Extract the (X, Y) coordinate from the center of the cell holding the provided text.  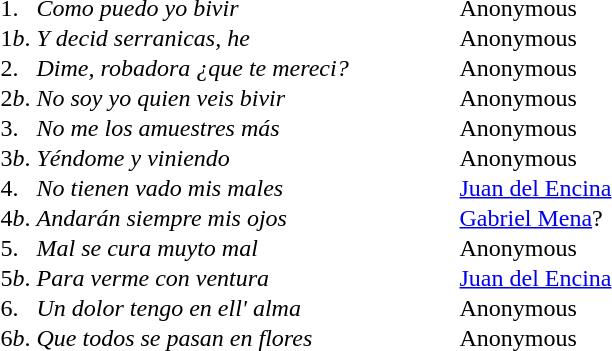
Dime, robadora ¿que te mereci? (246, 68)
No tienen vado mis males (246, 188)
Andarán siempre mis ojos (246, 218)
Un dolor tengo en ell' alma (246, 308)
Para verme con ventura (246, 278)
No me los amuestres más (246, 128)
Yéndome y viniendo (246, 158)
Mal se cura muyto mal (246, 248)
Y decid serranicas, he (246, 38)
No soy yo quien veis bivir (246, 98)
